Identify which cell holds the provided text, then report its [X, Y] central coordinate. 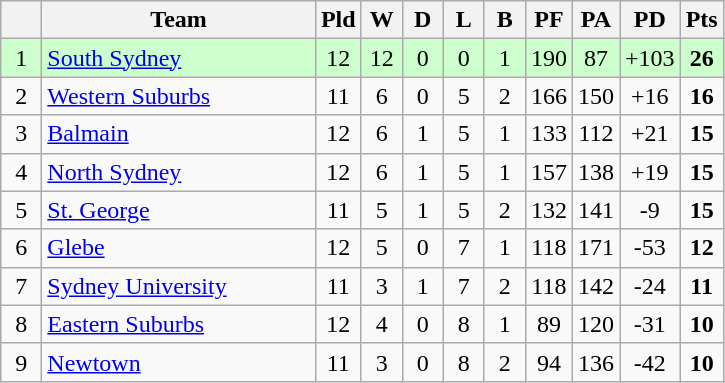
133 [548, 134]
132 [548, 210]
Newtown [179, 362]
Glebe [179, 248]
PA [596, 20]
W [382, 20]
Team [179, 20]
Sydney University [179, 286]
-53 [650, 248]
+103 [650, 58]
PF [548, 20]
D [422, 20]
190 [548, 58]
+21 [650, 134]
136 [596, 362]
171 [596, 248]
142 [596, 286]
94 [548, 362]
87 [596, 58]
L [464, 20]
Pts [702, 20]
Western Suburbs [179, 96]
166 [548, 96]
-9 [650, 210]
North Sydney [179, 172]
B [504, 20]
Pld [338, 20]
South Sydney [179, 58]
120 [596, 324]
+16 [650, 96]
89 [548, 324]
138 [596, 172]
PD [650, 20]
26 [702, 58]
+19 [650, 172]
141 [596, 210]
9 [22, 362]
Eastern Suburbs [179, 324]
-24 [650, 286]
112 [596, 134]
150 [596, 96]
Balmain [179, 134]
-31 [650, 324]
157 [548, 172]
-42 [650, 362]
16 [702, 96]
St. George [179, 210]
